Detect which cell encompasses the target text, then output its [x, y] center coordinate. 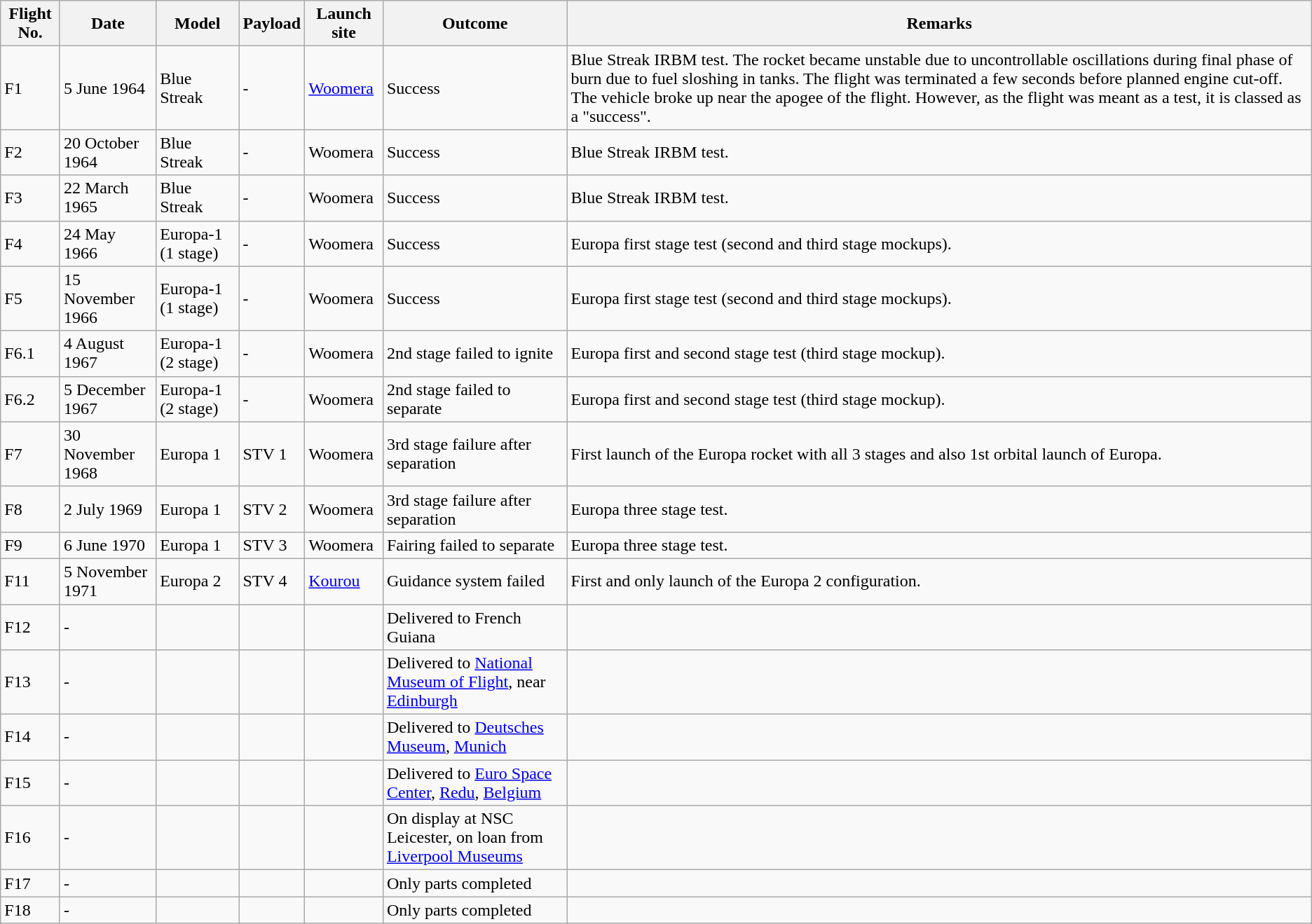
Delivered to National Museum of Flight, near Edinburgh [475, 682]
4 August 1967 [108, 353]
STV 1 [272, 454]
F15 [31, 783]
5 June 1964 [108, 88]
F6.1 [31, 353]
F1 [31, 88]
F14 [31, 737]
Flight No. [31, 24]
F17 [31, 883]
15 November 1966 [108, 298]
F6.2 [31, 399]
24 May 1966 [108, 244]
5 December 1967 [108, 399]
2 July 1969 [108, 509]
F4 [31, 244]
First launch of the Europa rocket with all 3 stages and also 1st orbital launch of Europa. [939, 454]
F9 [31, 545]
2nd stage failed to separate [475, 399]
30 November 1968 [108, 454]
F16 [31, 838]
On display at NSC Leicester, on loan from Liverpool Museums [475, 838]
Kourou [344, 581]
F2 [31, 153]
Launch site [344, 24]
F12 [31, 626]
F8 [31, 509]
F3 [31, 198]
STV 2 [272, 509]
22 March 1965 [108, 198]
Europa 2 [198, 581]
2nd stage failed to ignite [475, 353]
Date [108, 24]
Guidance system failed [475, 581]
F13 [31, 682]
Delivered to French Guiana [475, 626]
F5 [31, 298]
Model [198, 24]
F11 [31, 581]
Outcome [475, 24]
STV 3 [272, 545]
Payload [272, 24]
Fairing failed to separate [475, 545]
First and only launch of the Europa 2 configuration. [939, 581]
5 November 1971 [108, 581]
F18 [31, 910]
20 October 1964 [108, 153]
F7 [31, 454]
Remarks [939, 24]
Delivered to Deutsches Museum, Munich [475, 737]
6 June 1970 [108, 545]
STV 4 [272, 581]
Delivered to Euro Space Center, Redu, Belgium [475, 783]
